Return [x, y] of the center of cell containing provided text 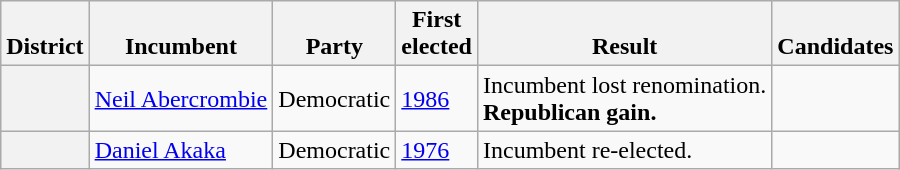
Result [624, 34]
Incumbent lost renomination.Republican gain. [624, 98]
Candidates [836, 34]
Incumbent [181, 34]
Firstelected [437, 34]
Daniel Akaka [181, 150]
1986 [437, 98]
Party [334, 34]
District [45, 34]
1976 [437, 150]
Incumbent re-elected. [624, 150]
Neil Abercrombie [181, 98]
